Search for the cell housing the specified text and yield its [X, Y] center coordinate. 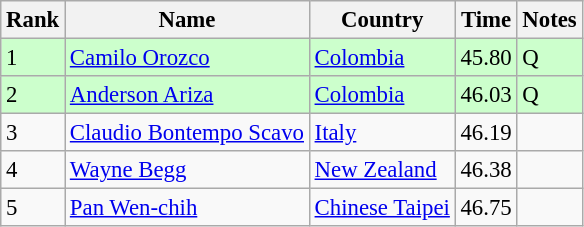
Camilo Orozco [188, 58]
Wayne Begg [188, 170]
Pan Wen-chih [188, 208]
Chinese Taipei [382, 208]
Rank [33, 20]
3 [33, 133]
46.75 [486, 208]
Country [382, 20]
1 [33, 58]
New Zealand [382, 170]
4 [33, 170]
Name [188, 20]
45.80 [486, 58]
2 [33, 95]
46.38 [486, 170]
Notes [550, 20]
46.03 [486, 95]
Anderson Ariza [188, 95]
Italy [382, 133]
5 [33, 208]
Claudio Bontempo Scavo [188, 133]
46.19 [486, 133]
Time [486, 20]
